Return [X, Y] of the center of cell containing provided text 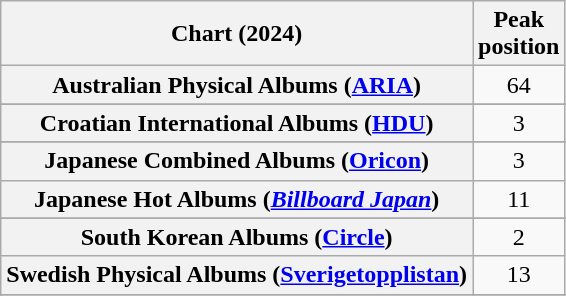
South Korean Albums (Circle) [237, 237]
11 [519, 199]
2 [519, 237]
Peakposition [519, 34]
Chart (2024) [237, 34]
Croatian International Albums (HDU) [237, 123]
Japanese Combined Albums (Oricon) [237, 161]
13 [519, 275]
64 [519, 85]
Japanese Hot Albums (Billboard Japan) [237, 199]
Australian Physical Albums (ARIA) [237, 85]
Swedish Physical Albums (Sverigetopplistan) [237, 275]
